Output the [X, Y] coordinate of the center of the cell containing the given text.  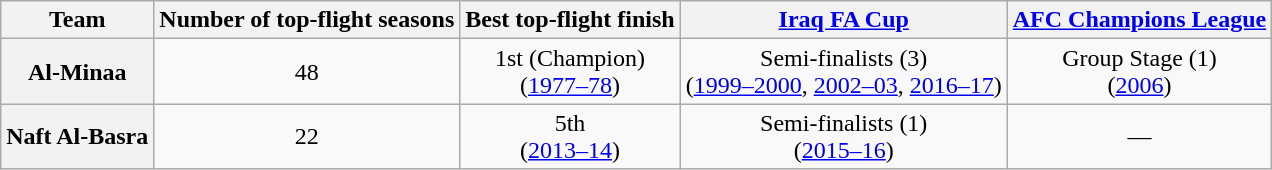
Semi-finalists (1)(2015–16) [844, 136]
Iraq FA Cup [844, 20]
22 [307, 136]
Number of top-flight seasons [307, 20]
Team [78, 20]
Group Stage (1)(2006) [1139, 72]
Naft Al-Basra [78, 136]
48 [307, 72]
5th(2013–14) [570, 136]
AFC Champions League [1139, 20]
Best top-flight finish [570, 20]
— [1139, 136]
Semi-finalists (3)(1999–2000, 2002–03, 2016–17) [844, 72]
Al-Minaa [78, 72]
1st (Champion)(1977–78) [570, 72]
